Detect which cell encompasses the target text, then output its [x, y] center coordinate. 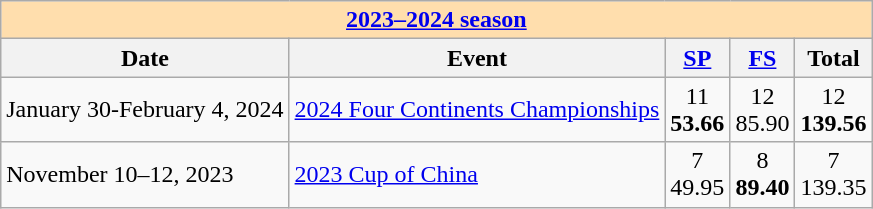
2023–2024 season [436, 20]
January 30-February 4, 2024 [145, 110]
FS [762, 58]
11 53.66 [698, 110]
Event [477, 58]
2024 Four Continents Championships [477, 110]
Total [834, 58]
8 89.40 [762, 174]
7 139.35 [834, 174]
12 139.56 [834, 110]
SP [698, 58]
2023 Cup of China [477, 174]
12 85.90 [762, 110]
November 10–12, 2023 [145, 174]
Date [145, 58]
7 49.95 [698, 174]
